For the text-containing cell, return its midpoint in [X, Y] coordinate format. 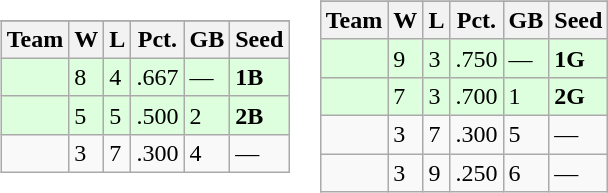
1 [526, 96]
2G [578, 96]
.250 [476, 173]
.750 [476, 58]
2 [207, 115]
1B [260, 77]
1G [578, 58]
.500 [158, 115]
.700 [476, 96]
8 [86, 77]
6 [526, 173]
2B [260, 115]
.667 [158, 77]
